From the cell containing the given text, extract its center point as [X, Y] coordinate. 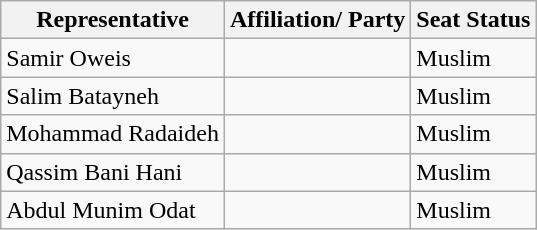
Representative [113, 20]
Seat Status [474, 20]
Samir Oweis [113, 58]
Qassim Bani Hani [113, 172]
Mohammad Radaideh [113, 134]
Abdul Munim Odat [113, 210]
Affiliation/ Party [317, 20]
Salim Batayneh [113, 96]
